Capture the cell that displays the provided text and extract its [x, y] central coordinate. 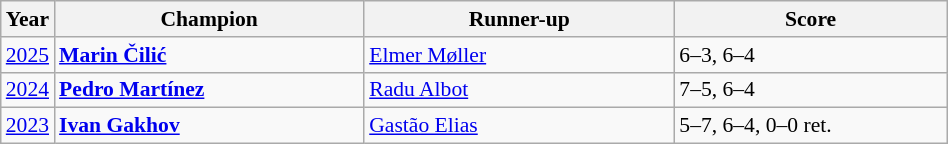
Marin Čilić [209, 55]
Score [810, 19]
Champion [209, 19]
Ivan Gakhov [209, 126]
Year [28, 19]
7–5, 6–4 [810, 90]
Radu Albot [519, 90]
Runner-up [519, 19]
2023 [28, 126]
Elmer Møller [519, 55]
2025 [28, 55]
6–3, 6–4 [810, 55]
Pedro Martínez [209, 90]
Gastão Elias [519, 126]
2024 [28, 90]
5–7, 6–4, 0–0 ret. [810, 126]
